Capture the cell that displays the provided text and extract its [X, Y] central coordinate. 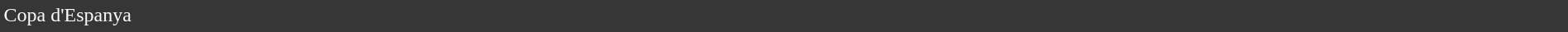
Copa d'Espanya [784, 15]
